For the text-containing cell, return its midpoint in [X, Y] coordinate format. 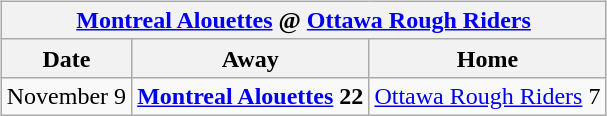
Montreal Alouettes @ Ottawa Rough Riders [304, 20]
Home [488, 58]
November 9 [66, 96]
Montreal Alouettes 22 [250, 96]
Away [250, 58]
Date [66, 58]
Ottawa Rough Riders 7 [488, 96]
